Find where the given text appears and provide that cell's center as (X, Y) coordinate. 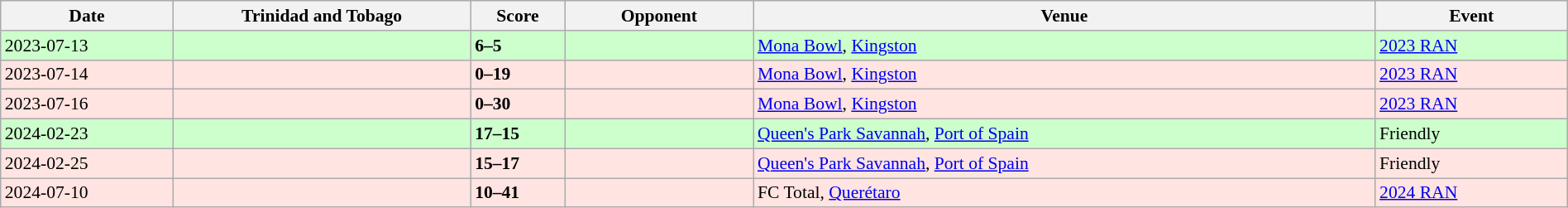
2024-07-10 (87, 193)
Opponent (659, 16)
Trinidad and Tobago (322, 16)
FC Total, Querétaro (1064, 193)
Date (87, 16)
17–15 (518, 134)
Venue (1064, 16)
2023-07-14 (87, 75)
0–30 (518, 104)
2024 RAN (1471, 193)
2023-07-16 (87, 104)
0–19 (518, 75)
2024-02-25 (87, 163)
6–5 (518, 46)
2023-07-13 (87, 46)
15–17 (518, 163)
Event (1471, 16)
2024-02-23 (87, 134)
10–41 (518, 193)
Score (518, 16)
